Scan for the cell matching the given text and deliver its [X, Y] coordinate at center. 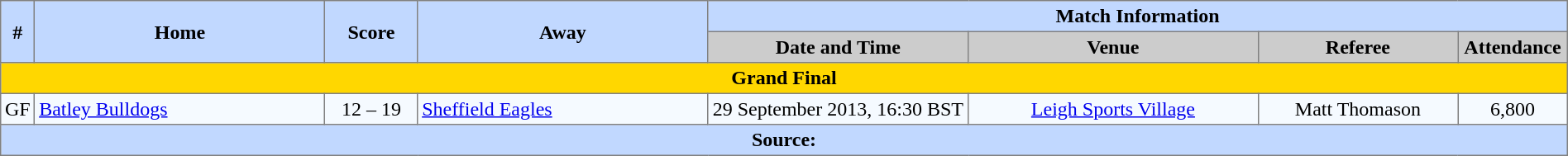
Score [371, 31]
Grand Final [784, 78]
Venue [1113, 47]
Attendance [1513, 47]
GF [18, 109]
12 – 19 [371, 109]
Referee [1358, 47]
# [18, 31]
Match Information [1138, 17]
Date and Time [839, 47]
29 September 2013, 16:30 BST [839, 109]
Home [180, 31]
Leigh Sports Village [1113, 109]
Batley Bulldogs [180, 109]
Matt Thomason [1358, 109]
Away [562, 31]
Source: [784, 140]
Sheffield Eagles [562, 109]
6,800 [1513, 109]
